Output the (X, Y) coordinate of the center of the cell containing the given text.  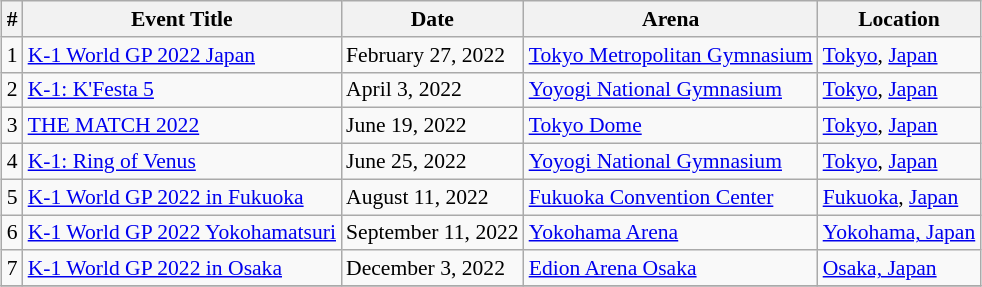
Osaka, Japan (900, 269)
April 3, 2022 (432, 90)
K-1 World GP 2022 in Fukuoka (182, 197)
K-1 World GP 2022 in Osaka (182, 269)
# (12, 19)
K-1 World GP 2022 Japan (182, 55)
Edion Arena Osaka (671, 269)
Date (432, 19)
Event Title (182, 19)
7 (12, 269)
Location (900, 19)
Yokohama, Japan (900, 233)
K-1: Ring of Venus (182, 162)
Tokyo Metropolitan Gymnasium (671, 55)
Fukuoka Convention Center (671, 197)
5 (12, 197)
K-1: K'Festa 5 (182, 90)
August 11, 2022 (432, 197)
THE MATCH 2022 (182, 126)
Arena (671, 19)
Yokohama Arena (671, 233)
K-1 World GP 2022 Yokohamatsuri (182, 233)
3 (12, 126)
4 (12, 162)
February 27, 2022 (432, 55)
June 19, 2022 (432, 126)
September 11, 2022 (432, 233)
June 25, 2022 (432, 162)
2 (12, 90)
Tokyo Dome (671, 126)
December 3, 2022 (432, 269)
6 (12, 233)
Fukuoka, Japan (900, 197)
1 (12, 55)
